Determine the (X, Y) coordinate at the center of the cell enclosing the given text.  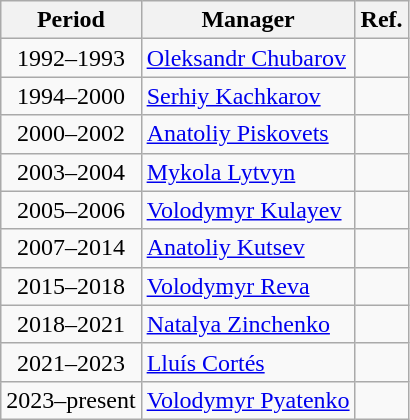
Anatoliy Kutsev (248, 248)
2003–2004 (71, 172)
2018–2021 (71, 324)
2005–2006 (71, 210)
2021–2023 (71, 362)
Period (71, 20)
2000–2002 (71, 134)
2015–2018 (71, 286)
Lluís Cortés (248, 362)
Natalya Zinchenko (248, 324)
2007–2014 (71, 248)
Ref. (382, 20)
Anatoliy Piskovets (248, 134)
Manager (248, 20)
1992–1993 (71, 58)
2023–present (71, 400)
Oleksandr Chubarov (248, 58)
Mykola Lytvyn (248, 172)
Serhiy Kachkarov (248, 96)
Volodymyr Kulayev (248, 210)
1994–2000 (71, 96)
Volodymyr Pyatenko (248, 400)
Volodymyr Reva (248, 286)
